Pinpoint the cell where the given text exists, returning its [X, Y] midpoint coordinate. 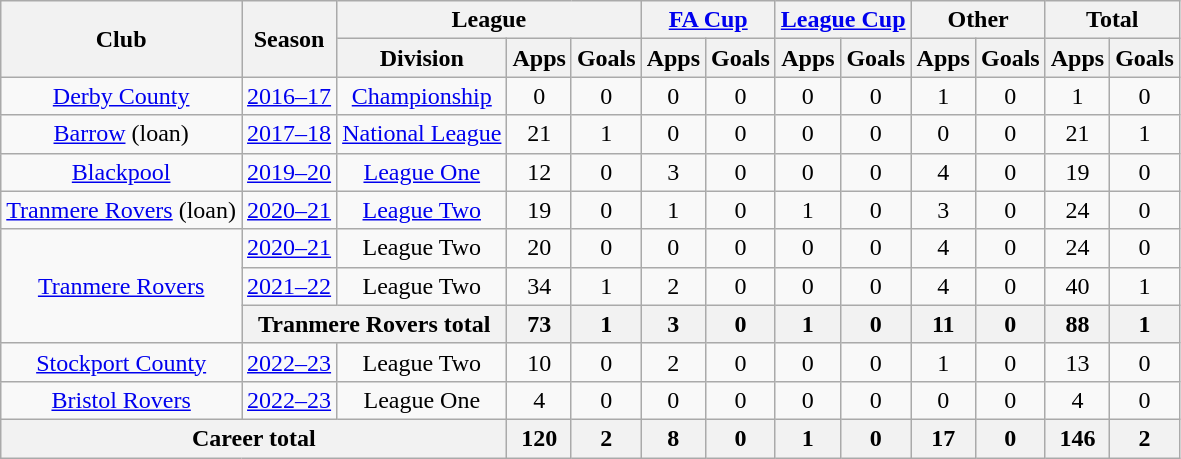
Stockport County [122, 362]
11 [943, 324]
Total [1112, 20]
10 [539, 362]
Tranmere Rovers [122, 286]
Season [290, 39]
73 [539, 324]
40 [1077, 286]
13 [1077, 362]
Barrow (loan) [122, 134]
120 [539, 438]
12 [539, 172]
2016–17 [290, 96]
Blackpool [122, 172]
146 [1077, 438]
2019–20 [290, 172]
Tranmere Rovers total [374, 324]
Tranmere Rovers (loan) [122, 210]
National League [422, 134]
20 [539, 248]
Division [422, 58]
Championship [422, 96]
League Cup [843, 20]
Other [978, 20]
Club [122, 39]
League [489, 20]
Derby County [122, 96]
2021–22 [290, 286]
88 [1077, 324]
Career total [254, 438]
8 [673, 438]
FA Cup [708, 20]
34 [539, 286]
Bristol Rovers [122, 400]
17 [943, 438]
2017–18 [290, 134]
